Scan for the cell matching the given text and deliver its (x, y) coordinate at center. 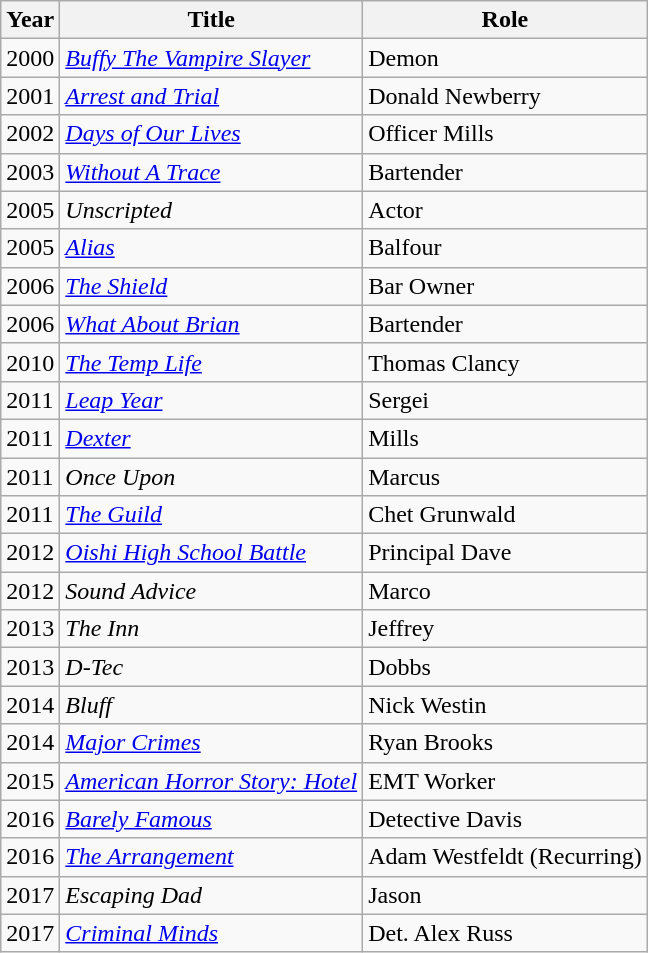
Role (506, 20)
2001 (30, 96)
Unscripted (212, 210)
The Arrangement (212, 857)
2002 (30, 134)
Actor (506, 210)
Balfour (506, 248)
Chet Grunwald (506, 515)
The Temp Life (212, 362)
Year (30, 20)
D-Tec (212, 667)
American Horror Story: Hotel (212, 781)
Marco (506, 591)
Title (212, 20)
Sound Advice (212, 591)
Detective Davis (506, 819)
Once Upon (212, 477)
Dexter (212, 438)
Demon (506, 58)
Nick Westin (506, 705)
Det. Alex Russ (506, 933)
Mills (506, 438)
Principal Dave (506, 553)
Buffy The Vampire Slayer (212, 58)
Criminal Minds (212, 933)
2010 (30, 362)
Adam Westfeldt (Recurring) (506, 857)
Bluff (212, 705)
Officer Mills (506, 134)
Ryan Brooks (506, 743)
Donald Newberry (506, 96)
2000 (30, 58)
2015 (30, 781)
The Shield (212, 286)
Escaping Dad (212, 895)
Days of Our Lives (212, 134)
The Inn (212, 629)
Marcus (506, 477)
Dobbs (506, 667)
Barely Famous (212, 819)
Arrest and Trial (212, 96)
Leap Year (212, 400)
Major Crimes (212, 743)
Alias (212, 248)
The Guild (212, 515)
Jeffrey (506, 629)
What About Brian (212, 324)
Oishi High School Battle (212, 553)
Bar Owner (506, 286)
Sergei (506, 400)
2003 (30, 172)
Without A Trace (212, 172)
EMT Worker (506, 781)
Thomas Clancy (506, 362)
Jason (506, 895)
